Provide the [X, Y] coordinate of the cell's center where the given text is located.  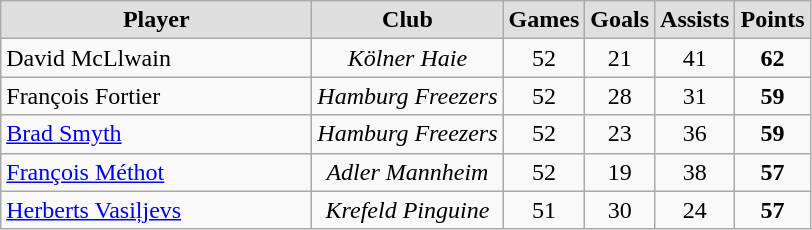
Herberts Vasiļjevs [156, 210]
Krefeld Pinguine [408, 210]
Goals [620, 20]
Adler Mannheim [408, 172]
François Fortier [156, 96]
31 [695, 96]
Assists [695, 20]
19 [620, 172]
38 [695, 172]
51 [544, 210]
30 [620, 210]
Games [544, 20]
62 [772, 58]
Brad Smyth [156, 134]
François Méthot [156, 172]
24 [695, 210]
28 [620, 96]
David McLlwain [156, 58]
Points [772, 20]
23 [620, 134]
36 [695, 134]
41 [695, 58]
Player [156, 20]
Kölner Haie [408, 58]
Club [408, 20]
21 [620, 58]
